Return the (x, y) coordinate for the center point of the cell that contains the specified text.  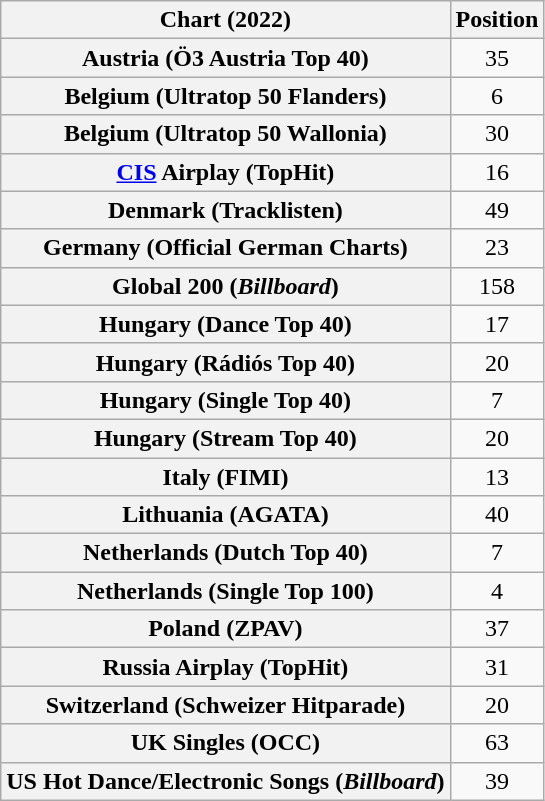
Austria (Ö3 Austria Top 40) (226, 58)
40 (497, 515)
Hungary (Stream Top 40) (226, 438)
Denmark (Tracklisten) (226, 210)
Hungary (Dance Top 40) (226, 324)
4 (497, 591)
Russia Airplay (TopHit) (226, 667)
23 (497, 248)
US Hot Dance/Electronic Songs (Billboard) (226, 781)
30 (497, 134)
UK Singles (OCC) (226, 743)
13 (497, 477)
Poland (ZPAV) (226, 629)
49 (497, 210)
Belgium (Ultratop 50 Flanders) (226, 96)
Belgium (Ultratop 50 Wallonia) (226, 134)
158 (497, 286)
17 (497, 324)
31 (497, 667)
Chart (2022) (226, 20)
Hungary (Single Top 40) (226, 400)
63 (497, 743)
6 (497, 96)
16 (497, 172)
37 (497, 629)
Netherlands (Single Top 100) (226, 591)
Lithuania (AGATA) (226, 515)
Italy (FIMI) (226, 477)
Netherlands (Dutch Top 40) (226, 553)
Position (497, 20)
Hungary (Rádiós Top 40) (226, 362)
39 (497, 781)
CIS Airplay (TopHit) (226, 172)
Germany (Official German Charts) (226, 248)
Switzerland (Schweizer Hitparade) (226, 705)
Global 200 (Billboard) (226, 286)
35 (497, 58)
